Find where the given text appears and provide that cell's center as (X, Y) coordinate. 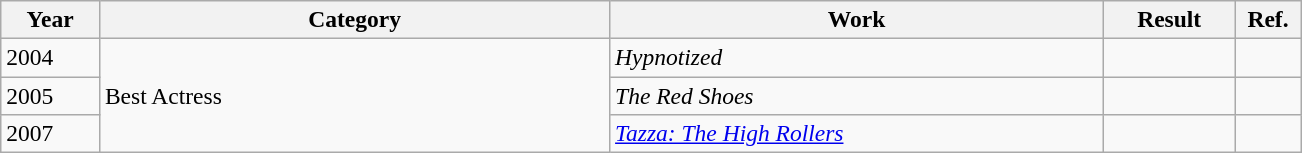
The Red Shoes (857, 95)
Category (354, 19)
Year (50, 19)
Result (1169, 19)
Tazza: The High Rollers (857, 133)
Hypnotized (857, 57)
Ref. (1268, 19)
Best Actress (354, 95)
2007 (50, 133)
2005 (50, 95)
Work (857, 19)
2004 (50, 57)
